Search for the cell housing the specified text and yield its [x, y] center coordinate. 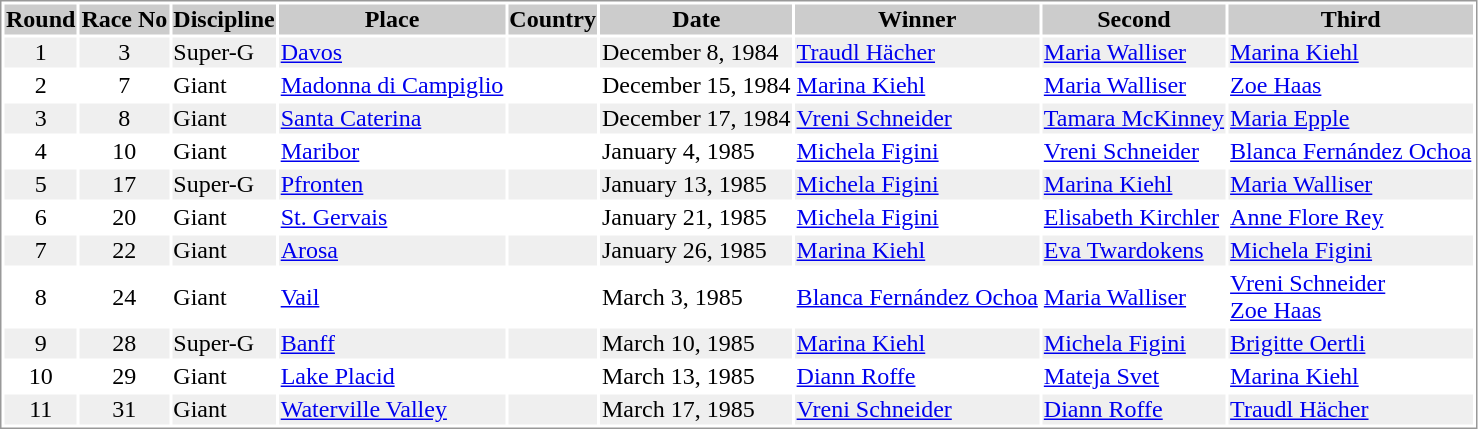
December 8, 1984 [697, 53]
24 [124, 296]
Winner [917, 19]
December 15, 1984 [697, 85]
29 [124, 377]
Banff [392, 343]
2 [40, 85]
Maria Epple [1351, 119]
Waterville Valley [392, 409]
6 [40, 217]
Brigitte Oertli [1351, 343]
March 10, 1985 [697, 343]
Santa Caterina [392, 119]
Eva Twardokens [1134, 251]
9 [40, 343]
March 17, 1985 [697, 409]
Round [40, 19]
January 26, 1985 [697, 251]
31 [124, 409]
5 [40, 185]
22 [124, 251]
January 21, 1985 [697, 217]
Vail [392, 296]
28 [124, 343]
Davos [392, 53]
March 3, 1985 [697, 296]
Tamara McKinney [1134, 119]
Vreni Schneider Zoe Haas [1351, 296]
1 [40, 53]
11 [40, 409]
Date [697, 19]
Maribor [392, 151]
St. Gervais [392, 217]
January 13, 1985 [697, 185]
Discipline [224, 19]
Madonna di Campiglio [392, 85]
Lake Placid [392, 377]
Anne Flore Rey [1351, 217]
20 [124, 217]
Country [553, 19]
Place [392, 19]
Zoe Haas [1351, 85]
17 [124, 185]
December 17, 1984 [697, 119]
January 4, 1985 [697, 151]
Mateja Svet [1134, 377]
Elisabeth Kirchler [1134, 217]
4 [40, 151]
Race No [124, 19]
Second [1134, 19]
Pfronten [392, 185]
Arosa [392, 251]
Third [1351, 19]
March 13, 1985 [697, 377]
